Determine the (X, Y) coordinate at the center of the cell enclosing the given text.  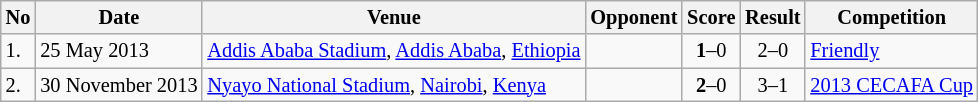
2. (18, 85)
Result (772, 17)
30 November 2013 (118, 85)
Addis Ababa Stadium, Addis Ababa, Ethiopia (394, 51)
25 May 2013 (118, 51)
Friendly (891, 51)
Competition (891, 17)
Nyayo National Stadium, Nairobi, Kenya (394, 85)
Date (118, 17)
Score (711, 17)
3–1 (772, 85)
No (18, 17)
Opponent (634, 17)
2013 CECAFA Cup (891, 85)
Venue (394, 17)
1. (18, 51)
1–0 (711, 51)
